Output the [X, Y] coordinate of the center of the cell containing the given text.  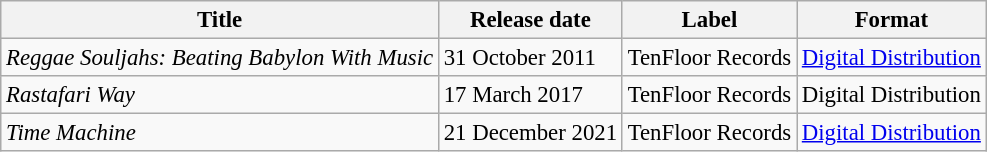
Label [709, 20]
Release date [530, 20]
Format [891, 20]
Reggae Souljahs: Beating Babylon With Music [220, 58]
21 December 2021 [530, 133]
Rastafari Way [220, 95]
Time Machine [220, 133]
31 October 2011 [530, 58]
17 March 2017 [530, 95]
Title [220, 20]
